Find where the given text appears and provide that cell's center as (x, y) coordinate. 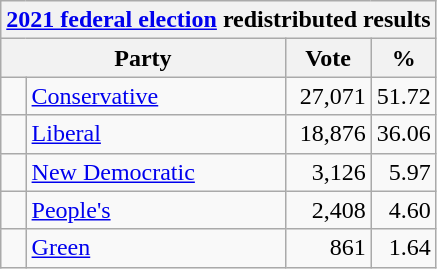
861 (328, 248)
% (404, 58)
2,408 (328, 210)
Conservative (156, 96)
1.64 (404, 248)
Green (156, 248)
Party (143, 58)
New Democratic (156, 172)
18,876 (328, 134)
51.72 (404, 96)
4.60 (404, 210)
Vote (328, 58)
People's (156, 210)
Liberal (156, 134)
3,126 (328, 172)
27,071 (328, 96)
2021 federal election redistributed results (218, 20)
36.06 (404, 134)
5.97 (404, 172)
